Detect which cell encompasses the target text, then output its (X, Y) center coordinate. 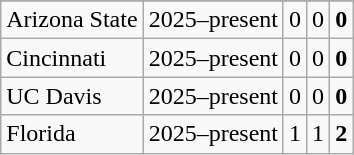
2 (342, 134)
Florida (72, 134)
Cincinnati (72, 58)
Arizona State (72, 20)
UC Davis (72, 96)
